Determine the [X, Y] coordinate at the center of the cell enclosing the given text.  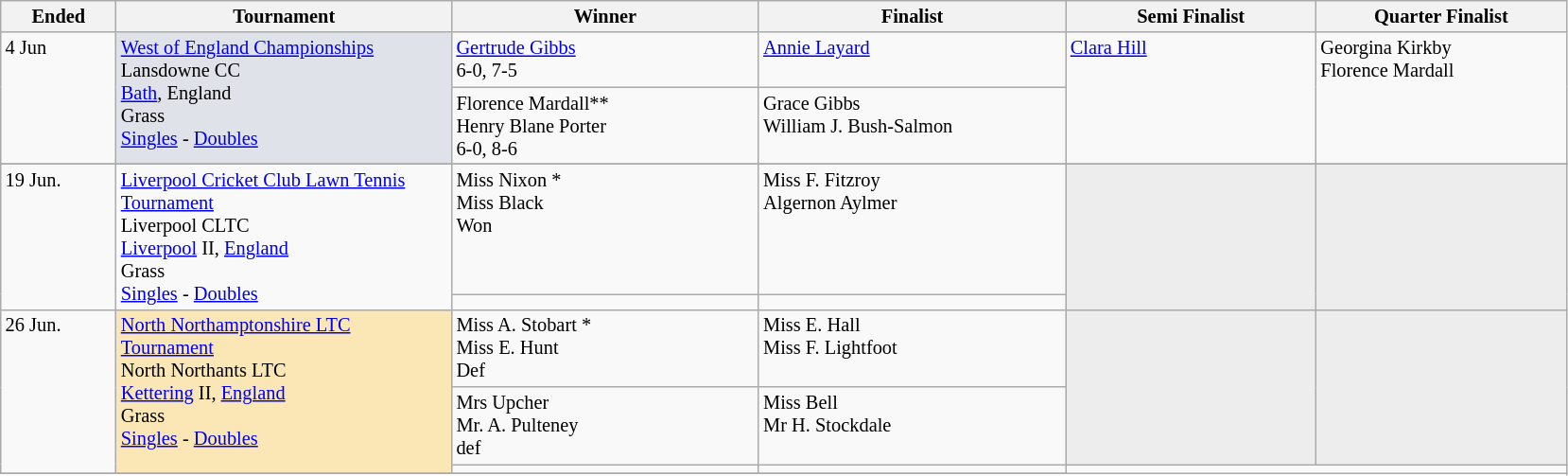
Semi Finalist [1192, 16]
Tournament [284, 16]
Grace Gibbs William J. Bush-Salmon [912, 126]
19 Jun. [59, 237]
Florence Mardall** Henry Blane Porter6-0, 8-6 [605, 126]
Miss Bell Mr H. Stockdale [912, 426]
West of England ChampionshipsLansdowne CCBath, EnglandGrassSingles - Doubles [284, 98]
Finalist [912, 16]
4 Jun [59, 98]
Miss E. Hall Miss F. Lightfoot [912, 348]
Quarter Finalist [1441, 16]
Gertrude Gibbs6-0, 7-5 [605, 60]
Mrs Upcher Mr. A. Pulteneydef [605, 426]
Miss F. Fitzroy Algernon Aylmer [912, 229]
Clara Hill [1192, 98]
Miss Nixon * Miss BlackWon [605, 229]
North Northamptonshire LTC TournamentNorth Northants LTCKettering II, EnglandGrassSingles - Doubles [284, 392]
Winner [605, 16]
Miss A. Stobart * Miss E. HuntDef [605, 348]
Georgina Kirkby Florence Mardall [1441, 98]
Ended [59, 16]
26 Jun. [59, 392]
Liverpool Cricket Club Lawn Tennis TournamentLiverpool CLTCLiverpool II, EnglandGrassSingles - Doubles [284, 237]
Annie Layard [912, 60]
